Return (X, Y) of the center of cell containing provided text 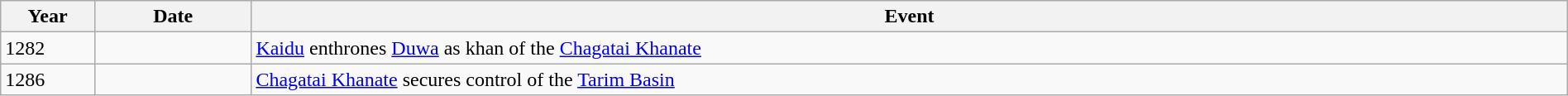
Chagatai Khanate secures control of the Tarim Basin (910, 79)
Event (910, 17)
Year (48, 17)
Kaidu enthrones Duwa as khan of the Chagatai Khanate (910, 48)
Date (172, 17)
1282 (48, 48)
1286 (48, 79)
